Return the (X, Y) coordinate for the center point of the cell that contains the specified text.  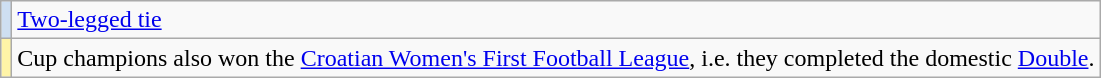
Two-legged tie (556, 20)
Cup champions also won the Croatian Women's First Football League, i.e. they completed the domestic Double. (556, 58)
